Search for the cell housing the specified text and yield its [X, Y] center coordinate. 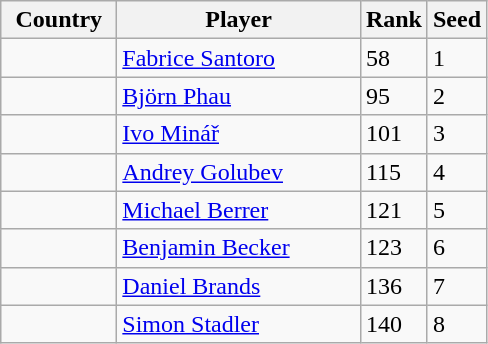
Simon Stadler [239, 324]
115 [394, 172]
Andrey Golubev [239, 172]
Seed [456, 20]
4 [456, 172]
5 [456, 210]
Country [59, 20]
6 [456, 248]
7 [456, 286]
2 [456, 96]
136 [394, 286]
Ivo Minář [239, 134]
95 [394, 96]
Player [239, 20]
Björn Phau [239, 96]
Michael Berrer [239, 210]
1 [456, 58]
58 [394, 58]
8 [456, 324]
140 [394, 324]
Daniel Brands [239, 286]
Fabrice Santoro [239, 58]
Rank [394, 20]
3 [456, 134]
101 [394, 134]
Benjamin Becker [239, 248]
121 [394, 210]
123 [394, 248]
